Output the (x, y) coordinate of the center of the cell containing the given text.  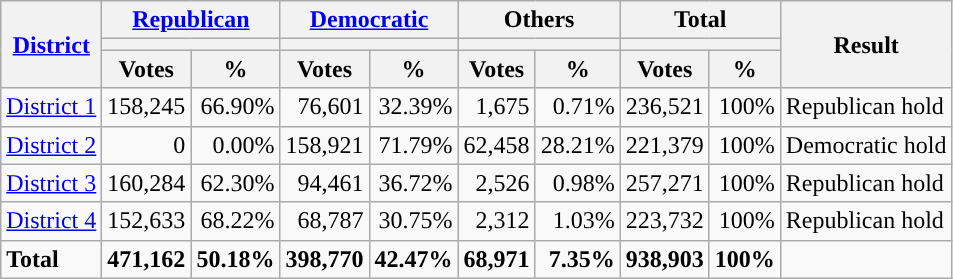
221,379 (664, 145)
Republican (191, 20)
District (52, 44)
152,633 (146, 221)
62,458 (496, 145)
District 3 (52, 183)
71.79% (414, 145)
158,921 (324, 145)
1,675 (496, 107)
68.22% (236, 221)
Others (539, 20)
160,284 (146, 183)
30.75% (414, 221)
398,770 (324, 259)
68,971 (496, 259)
District 2 (52, 145)
7.35% (578, 259)
District 1 (52, 107)
68,787 (324, 221)
94,461 (324, 183)
50.18% (236, 259)
32.39% (414, 107)
42.47% (414, 259)
66.90% (236, 107)
158,245 (146, 107)
2,312 (496, 221)
1.03% (578, 221)
0.00% (236, 145)
District 4 (52, 221)
28.21% (578, 145)
Result (866, 44)
471,162 (146, 259)
257,271 (664, 183)
36.72% (414, 183)
2,526 (496, 183)
223,732 (664, 221)
Democratic (369, 20)
0.71% (578, 107)
0 (146, 145)
Democratic hold (866, 145)
938,903 (664, 259)
0.98% (578, 183)
76,601 (324, 107)
62.30% (236, 183)
236,521 (664, 107)
